Provide the (x, y) coordinate of the cell's center where the given text is located.  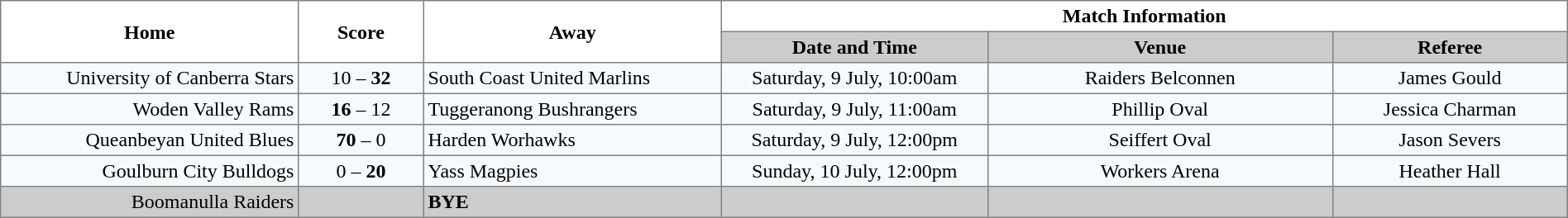
Score (361, 31)
Home (150, 31)
Referee (1450, 47)
0 – 20 (361, 171)
Harden Worhawks (572, 140)
South Coast United Marlins (572, 78)
Saturday, 9 July, 11:00am (854, 109)
Away (572, 31)
Heather Hall (1450, 171)
10 – 32 (361, 78)
Yass Magpies (572, 171)
Saturday, 9 July, 10:00am (854, 78)
Goulburn City Bulldogs (150, 171)
Jason Severs (1450, 140)
Date and Time (854, 47)
Phillip Oval (1159, 109)
70 – 0 (361, 140)
16 – 12 (361, 109)
Venue (1159, 47)
Woden Valley Rams (150, 109)
Tuggeranong Bushrangers (572, 109)
Saturday, 9 July, 12:00pm (854, 140)
University of Canberra Stars (150, 78)
BYE (572, 202)
Workers Arena (1159, 171)
Queanbeyan United Blues (150, 140)
Seiffert Oval (1159, 140)
Jessica Charman (1450, 109)
Match Information (1145, 17)
Sunday, 10 July, 12:00pm (854, 171)
Raiders Belconnen (1159, 78)
Boomanulla Raiders (150, 202)
James Gould (1450, 78)
